Capture the cell that displays the provided text and extract its [X, Y] central coordinate. 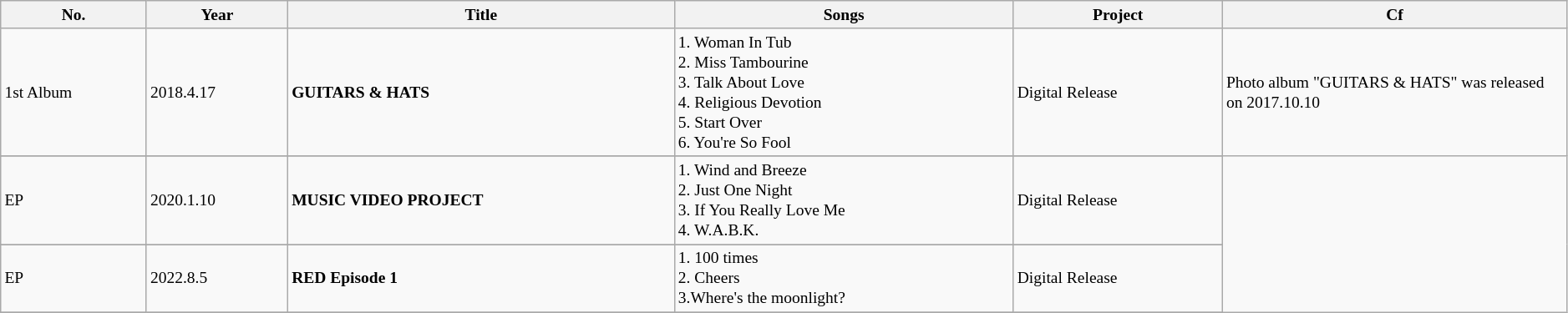
MUSIC VIDEO PROJECT [481, 200]
Year [217, 15]
1st Album [74, 92]
GUITARS & HATS [481, 92]
2018.4.17 [217, 92]
2020.1.10 [217, 200]
Photo album "GUITARS & HATS" was released on 2017.10.10 [1394, 92]
2022.8.5 [217, 279]
1. Woman In Tub2. Miss Tambourine3. Talk About Love4. Religious Devotion5. Start Over6. You're So Fool [844, 92]
Title [481, 15]
1. Wind and Breeze2. Just One Night3. If You Really Love Me4. W.A.B.K. [844, 200]
Songs [844, 15]
Project [1118, 15]
No. [74, 15]
1. 100 times2. Cheers3.Where's the moonlight? [844, 279]
RED Episode 1 [481, 279]
Cf [1394, 15]
